Return (X, Y) of the center of cell containing provided text 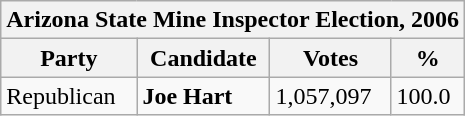
Party (69, 58)
Republican (69, 96)
Votes (330, 58)
1,057,097 (330, 96)
% (428, 58)
Arizona State Mine Inspector Election, 2006 (233, 20)
100.0 (428, 96)
Candidate (204, 58)
Joe Hart (204, 96)
